For the text-containing cell, return its midpoint in [X, Y] coordinate format. 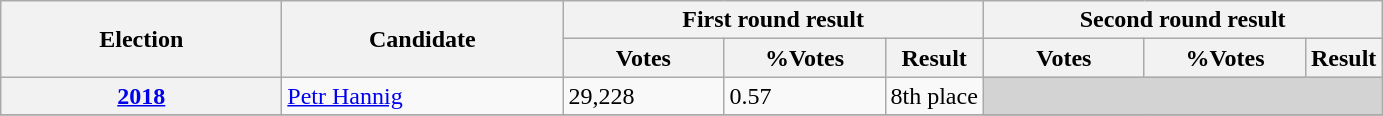
8th place [934, 96]
First round result [773, 20]
Second round result [1182, 20]
29,228 [644, 96]
Petr Hannig [422, 96]
Election [142, 39]
2018 [142, 96]
Candidate [422, 39]
0.57 [804, 96]
